From the cell containing the given text, extract its center point as [x, y] coordinate. 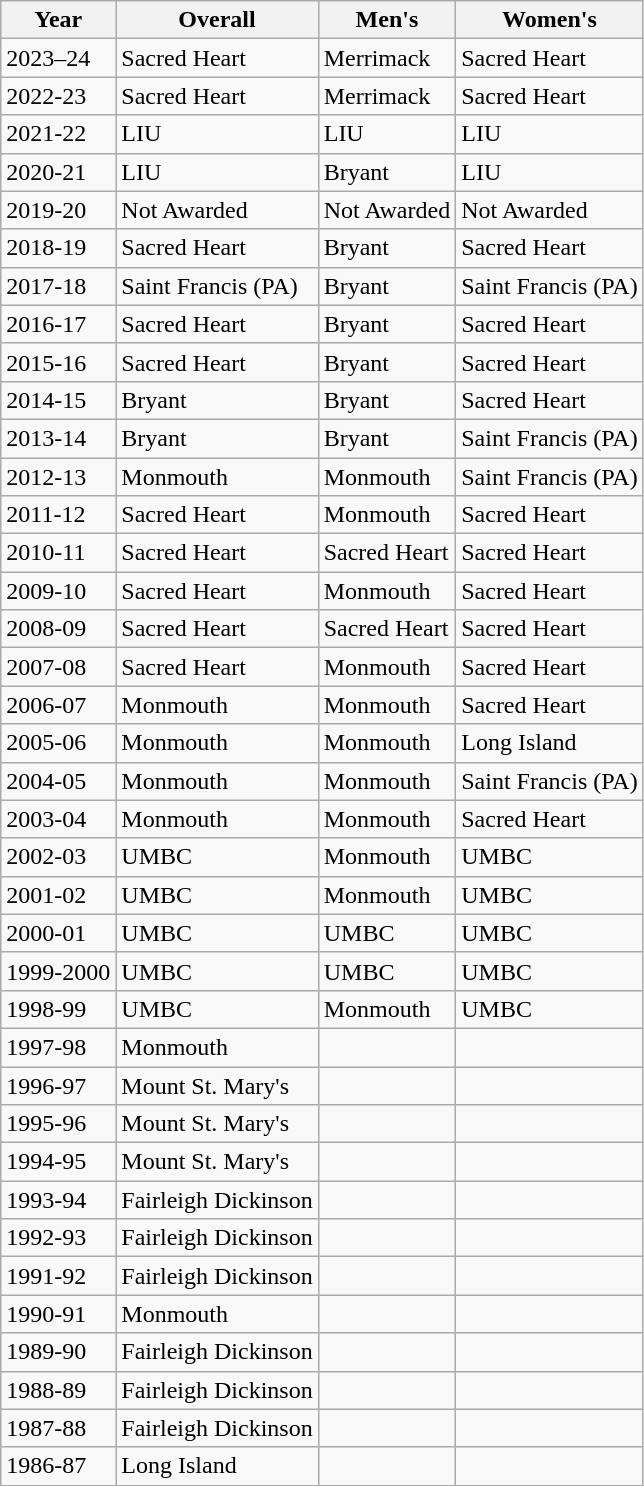
2010-11 [58, 553]
1992-93 [58, 1238]
2012-13 [58, 477]
1995-96 [58, 1124]
1994-95 [58, 1162]
1997-98 [58, 1047]
2015-16 [58, 362]
2019-20 [58, 210]
2001-02 [58, 895]
1991-92 [58, 1276]
1987-88 [58, 1428]
1989-90 [58, 1352]
Overall [217, 20]
2003-04 [58, 819]
2023–24 [58, 58]
1990-91 [58, 1314]
2013-14 [58, 438]
Year [58, 20]
1993-94 [58, 1200]
2018-19 [58, 248]
1996-97 [58, 1085]
2007-08 [58, 667]
2011-12 [58, 515]
2005-06 [58, 743]
2021-22 [58, 134]
Men's [387, 20]
Women's [550, 20]
2006-07 [58, 705]
2014-15 [58, 400]
2022-23 [58, 96]
1998-99 [58, 1009]
2000-01 [58, 933]
1988-89 [58, 1390]
2016-17 [58, 324]
2020-21 [58, 172]
1986-87 [58, 1466]
2017-18 [58, 286]
1999-2000 [58, 971]
2009-10 [58, 591]
2008-09 [58, 629]
2002-03 [58, 857]
2004-05 [58, 781]
